Search for the cell housing the specified text and yield its [X, Y] center coordinate. 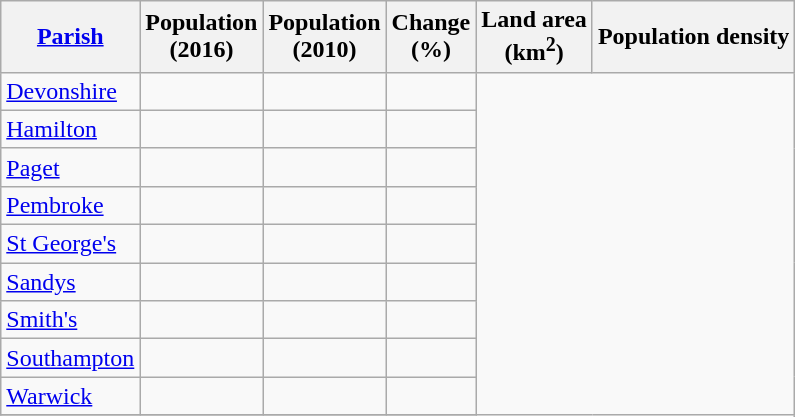
Change(%) [431, 37]
Pembroke [70, 205]
Paget [70, 167]
St George's [70, 244]
Smith's [70, 320]
Population density [693, 37]
Warwick [70, 396]
Population(2016) [202, 37]
Sandys [70, 282]
Hamilton [70, 129]
Devonshire [70, 91]
Southampton [70, 358]
Population(2010) [324, 37]
Parish [70, 37]
Land area(km2) [534, 37]
